Pinpoint the cell where the given text exists, returning its (x, y) midpoint coordinate. 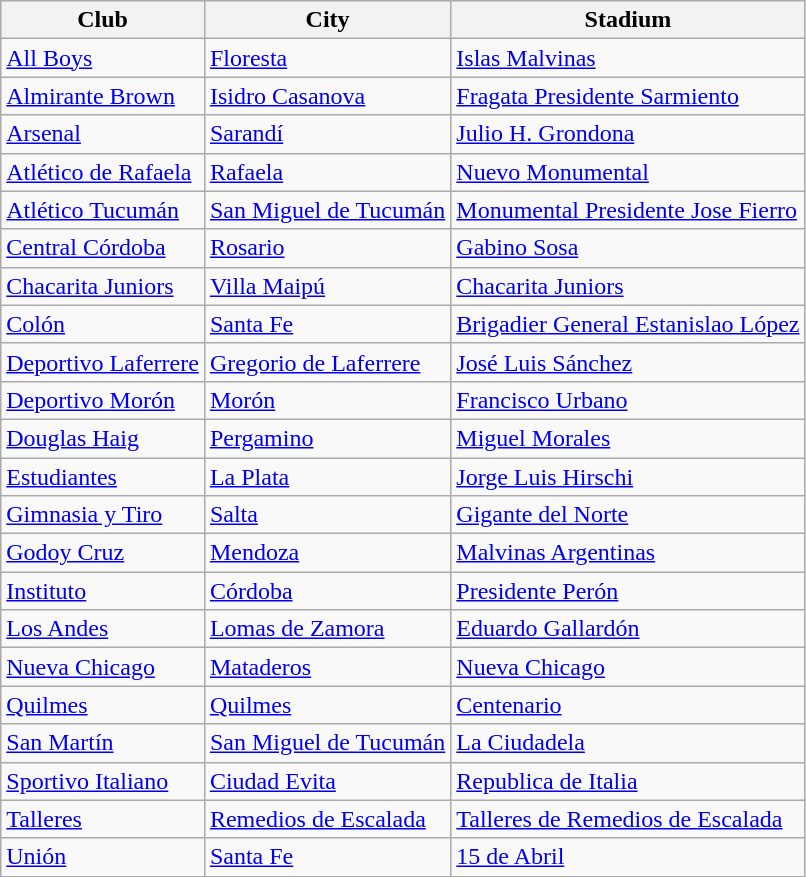
Gigante del Norte (628, 515)
Floresta (327, 58)
Sportivo Italiano (103, 781)
Islas Malvinas (628, 58)
Nuevo Monumental (628, 172)
Talleres de Remedios de Escalada (628, 819)
Sarandí (327, 134)
La Plata (327, 477)
Central Córdoba (103, 248)
Eduardo Gallardón (628, 629)
Arsenal (103, 134)
Colón (103, 324)
Remedios de Escalada (327, 819)
Mendoza (327, 553)
Villa Maipú (327, 286)
Rafaela (327, 172)
Julio H. Grondona (628, 134)
Deportivo Laferrere (103, 362)
Fragata Presidente Sarmiento (628, 96)
Godoy Cruz (103, 553)
Pergamino (327, 438)
Instituto (103, 591)
Brigadier General Estanislao López (628, 324)
Centenario (628, 705)
Presidente Perón (628, 591)
Club (103, 20)
Mataderos (327, 667)
Unión (103, 857)
Atlético de Rafaela (103, 172)
All Boys (103, 58)
Salta (327, 515)
Francisco Urbano (628, 400)
Monumental Presidente Jose Fierro (628, 210)
Estudiantes (103, 477)
San Martín (103, 743)
City (327, 20)
Almirante Brown (103, 96)
Ciudad Evita (327, 781)
Isidro Casanova (327, 96)
Deportivo Morón (103, 400)
Gabino Sosa (628, 248)
Atlético Tucumán (103, 210)
Stadium (628, 20)
Jorge Luis Hirschi (628, 477)
Republica de Italia (628, 781)
Lomas de Zamora (327, 629)
Malvinas Argentinas (628, 553)
15 de Abril (628, 857)
Miguel Morales (628, 438)
Morón (327, 400)
Los Andes (103, 629)
La Ciudadela (628, 743)
Douglas Haig (103, 438)
Talleres (103, 819)
José Luis Sánchez (628, 362)
Gimnasia y Tiro (103, 515)
Córdoba (327, 591)
Gregorio de Laferrere (327, 362)
Rosario (327, 248)
